Pinpoint the cell where the given text exists, returning its [x, y] midpoint coordinate. 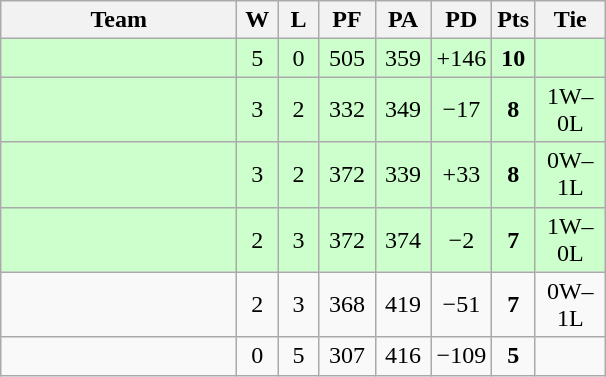
332 [347, 110]
359 [403, 58]
PF [347, 20]
374 [403, 240]
419 [403, 304]
416 [403, 356]
+33 [462, 174]
−2 [462, 240]
368 [347, 304]
339 [403, 174]
−109 [462, 356]
+146 [462, 58]
Team [119, 20]
505 [347, 58]
−17 [462, 110]
−51 [462, 304]
PA [403, 20]
349 [403, 110]
W [258, 20]
PD [462, 20]
L [298, 20]
Tie [570, 20]
10 [514, 58]
307 [347, 356]
Pts [514, 20]
